Determine the (X, Y) coordinate at the center of the cell enclosing the given text.  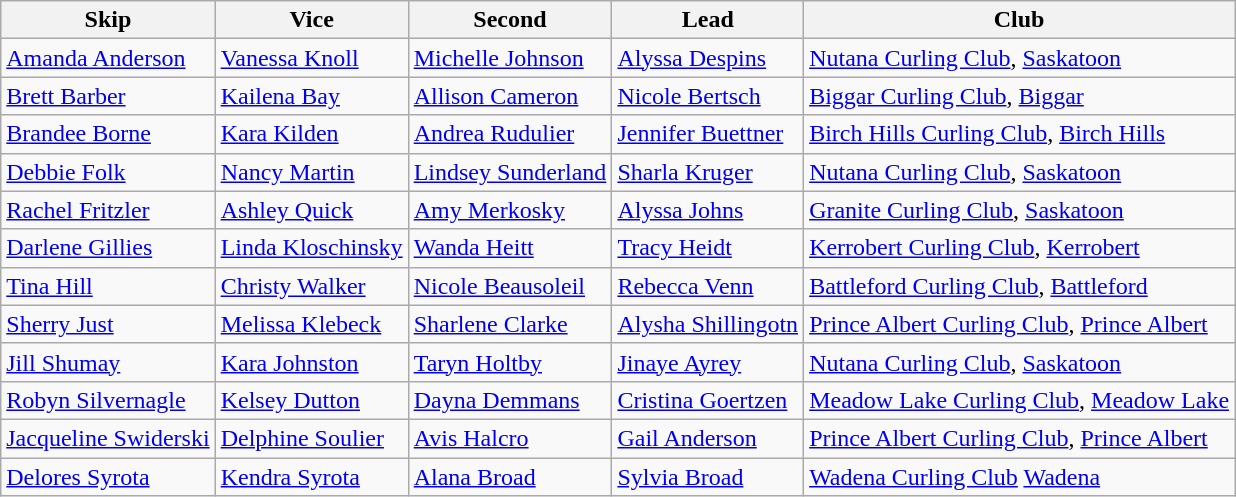
Biggar Curling Club, Biggar (1020, 96)
Skip (108, 20)
Nicole Bertsch (708, 96)
Brandee Borne (108, 134)
Robyn Silvernagle (108, 400)
Amanda Anderson (108, 58)
Jill Shumay (108, 362)
Debbie Folk (108, 172)
Ashley Quick (312, 210)
Club (1020, 20)
Meadow Lake Curling Club, Meadow Lake (1020, 400)
Nancy Martin (312, 172)
Brett Barber (108, 96)
Allison Cameron (510, 96)
Dayna Demmans (510, 400)
Taryn Holtby (510, 362)
Lindsey Sunderland (510, 172)
Avis Halcro (510, 438)
Alyssa Johns (708, 210)
Jinaye Ayrey (708, 362)
Wadena Curling Club Wadena (1020, 477)
Rachel Fritzler (108, 210)
Kelsey Dutton (312, 400)
Kara Kilden (312, 134)
Melissa Klebeck (312, 324)
Nicole Beausoleil (510, 286)
Alyssa Despins (708, 58)
Granite Curling Club, Saskatoon (1020, 210)
Rebecca Venn (708, 286)
Kerrobert Curling Club, Kerrobert (1020, 248)
Sherry Just (108, 324)
Delores Syrota (108, 477)
Kara Johnston (312, 362)
Tracy Heidt (708, 248)
Sharla Kruger (708, 172)
Darlene Gillies (108, 248)
Andrea Rudulier (510, 134)
Cristina Goertzen (708, 400)
Jacqueline Swiderski (108, 438)
Wanda Heitt (510, 248)
Kailena Bay (312, 96)
Gail Anderson (708, 438)
Jennifer Buettner (708, 134)
Alysha Shillingotn (708, 324)
Tina Hill (108, 286)
Alana Broad (510, 477)
Christy Walker (312, 286)
Birch Hills Curling Club, Birch Hills (1020, 134)
Amy Merkosky (510, 210)
Lead (708, 20)
Linda Kloschinsky (312, 248)
Vanessa Knoll (312, 58)
Kendra Syrota (312, 477)
Battleford Curling Club, Battleford (1020, 286)
Vice (312, 20)
Michelle Johnson (510, 58)
Delphine Soulier (312, 438)
Second (510, 20)
Sharlene Clarke (510, 324)
Sylvia Broad (708, 477)
